Find where the given text appears and provide that cell's center as (x, y) coordinate. 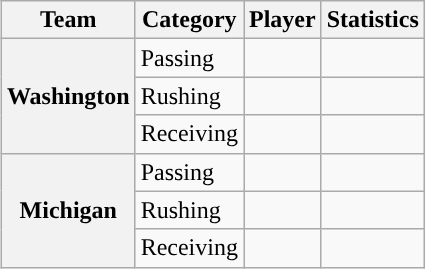
Player (283, 20)
Category (189, 20)
Michigan (68, 210)
Team (68, 20)
Washington (68, 96)
Statistics (372, 20)
